Return (x, y) of the center of cell containing provided text 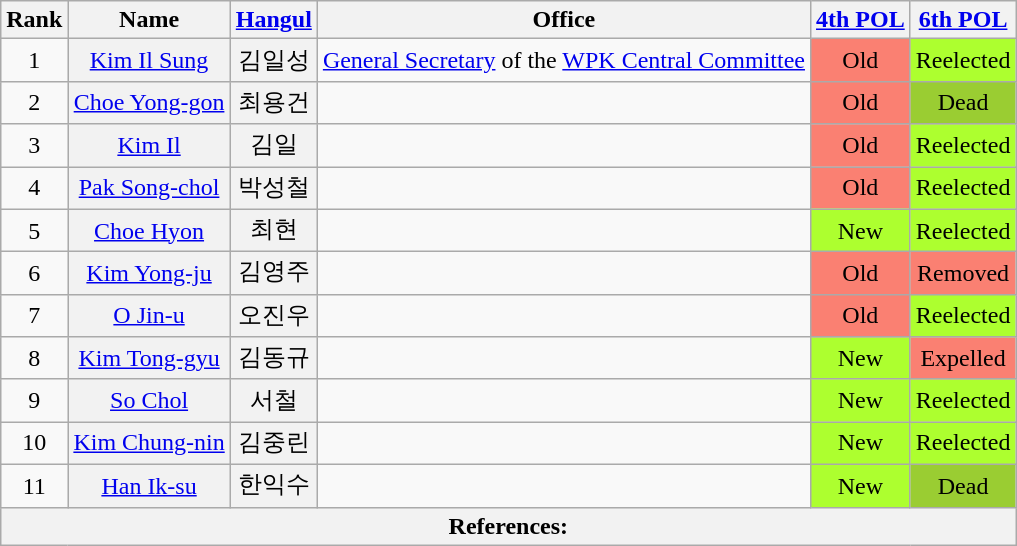
김일 (274, 146)
김중린 (274, 444)
Kim Il (149, 146)
Kim Tong-gyu (149, 358)
Office (564, 20)
Choe Hyon (149, 230)
Expelled (963, 358)
Hangul (274, 20)
3 (34, 146)
General Secretary of the WPK Central Committee (564, 60)
Kim Yong-ju (149, 274)
오진우 (274, 316)
2 (34, 102)
한익수 (274, 486)
1 (34, 60)
Rank (34, 20)
Han Ik-su (149, 486)
김영주 (274, 274)
김동규 (274, 358)
Kim Chung-nin (149, 444)
Kim Il Sung (149, 60)
김일성 (274, 60)
Pak Song-chol (149, 188)
5 (34, 230)
최현 (274, 230)
References: (508, 526)
4 (34, 188)
6th POL (963, 20)
11 (34, 486)
10 (34, 444)
6 (34, 274)
So Chol (149, 400)
최용건 (274, 102)
Removed (963, 274)
4th POL (860, 20)
Name (149, 20)
O Jin-u (149, 316)
서철 (274, 400)
Choe Yong-gon (149, 102)
7 (34, 316)
9 (34, 400)
박성철 (274, 188)
8 (34, 358)
